Find where the given text appears and provide that cell's center as [x, y] coordinate. 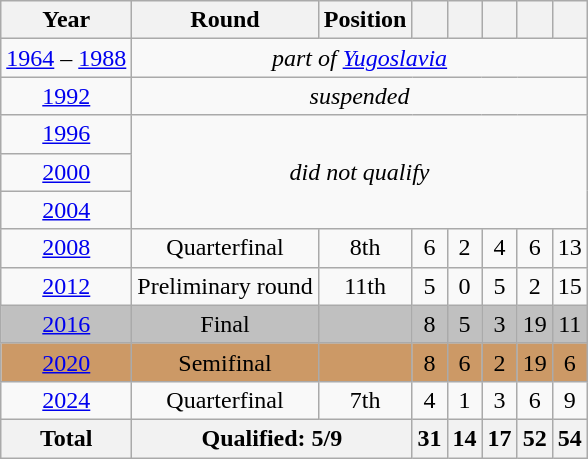
2024 [66, 400]
11th [365, 286]
17 [500, 438]
Total [66, 438]
did not qualify [360, 172]
31 [430, 438]
part of Yugoslavia [360, 58]
2012 [66, 286]
2016 [66, 324]
Year [66, 20]
1964 – 1988 [66, 58]
0 [464, 286]
2000 [66, 172]
14 [464, 438]
Position [365, 20]
13 [570, 248]
1996 [66, 134]
15 [570, 286]
1992 [66, 96]
Preliminary round [225, 286]
2008 [66, 248]
Round [225, 20]
2020 [66, 362]
Qualified: 5/9 [272, 438]
11 [570, 324]
Final [225, 324]
2004 [66, 210]
suspended [360, 96]
7th [365, 400]
8th [365, 248]
9 [570, 400]
1 [464, 400]
52 [534, 438]
Semifinal [225, 362]
54 [570, 438]
